Identify which cell holds the provided text, then report its [X, Y] central coordinate. 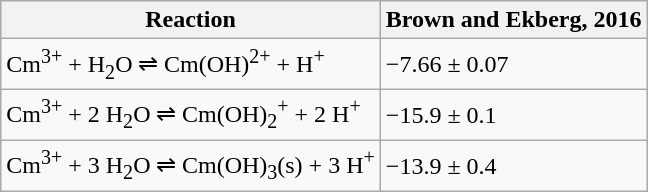
Reaction [191, 20]
−13.9 ± 0.4 [514, 166]
Cm3+ + 3 H2O ⇌ Cm(OH)3(s) + 3 H+ [191, 166]
Cm3+ + H2O ⇌ Cm(OH)2+ + H+ [191, 64]
−7.66 ± 0.07 [514, 64]
Brown and Ekberg, 2016 [514, 20]
−15.9 ± 0.1 [514, 116]
Cm3+ + 2 H2O ⇌ Cm(OH)2+ + 2 H+ [191, 116]
